Locate the cell with the specified text and output its [X, Y] center coordinate. 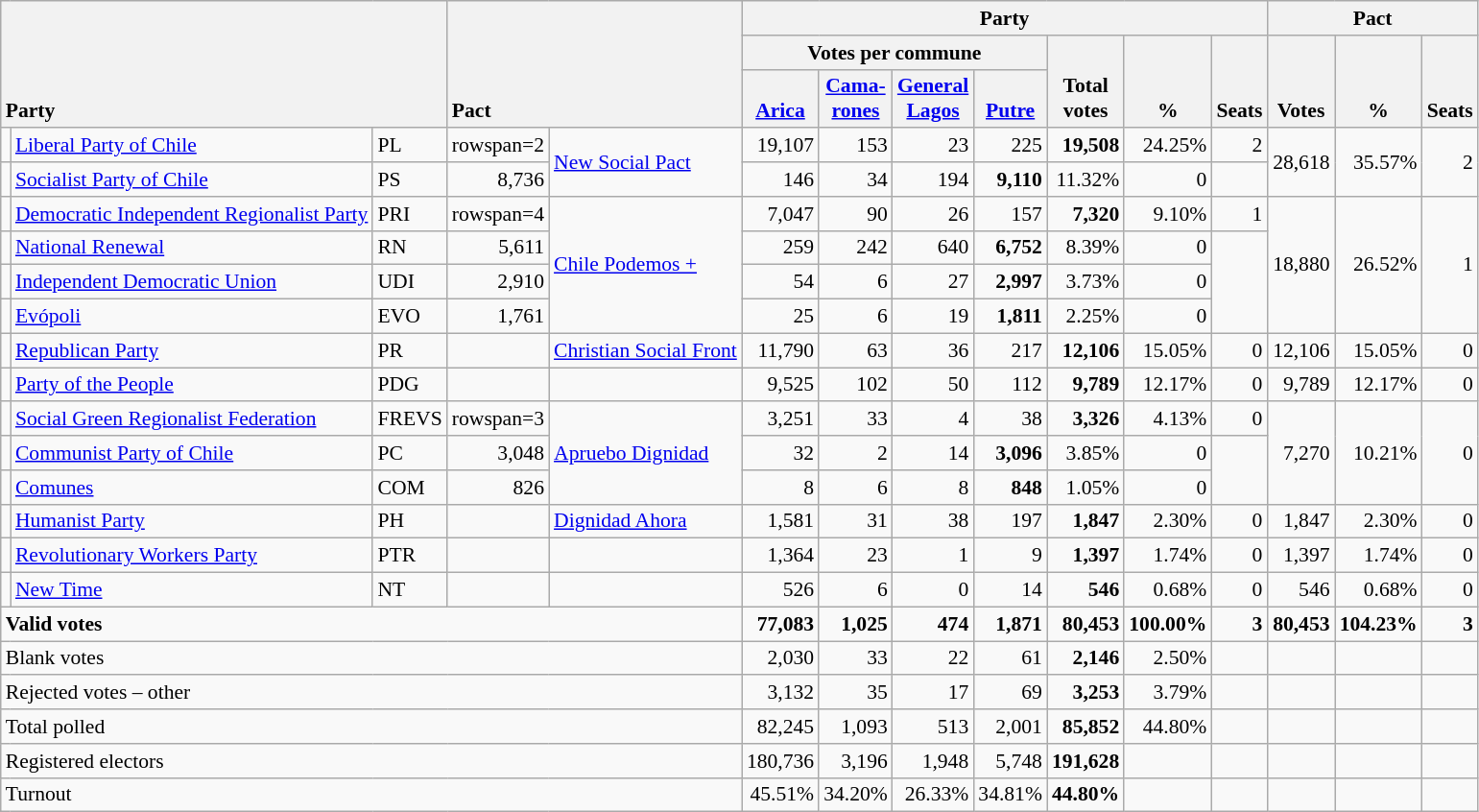
Revolutionary Workers Party [192, 556]
19,508 [1085, 146]
Liberal Party of Chile [192, 146]
rowspan=2 [498, 146]
4 [933, 419]
7,320 [1085, 214]
146 [780, 179]
85,852 [1085, 727]
26.33% [933, 795]
New Time [192, 590]
Registered electors [371, 761]
7,270 [1300, 453]
102 [856, 385]
1,581 [780, 521]
8,736 [498, 179]
17 [933, 693]
194 [933, 179]
26 [933, 214]
Socialist Party of Chile [192, 179]
PS [409, 179]
1,948 [933, 761]
34.20% [856, 795]
PTR [409, 556]
90 [856, 214]
513 [933, 727]
EVO [409, 317]
3.79% [1167, 693]
1,364 [780, 556]
112 [1010, 385]
3,048 [498, 453]
19 [933, 317]
2,001 [1010, 727]
Party of the People [192, 385]
NT [409, 590]
26.52% [1378, 265]
1,093 [856, 727]
7,047 [780, 214]
45.51% [780, 795]
31 [856, 521]
COM [409, 488]
640 [933, 248]
242 [856, 248]
9.10% [1167, 214]
1,871 [1010, 624]
2.25% [1085, 317]
180,736 [780, 761]
9 [1010, 556]
FREVS [409, 419]
2,146 [1085, 658]
PRI [409, 214]
3,251 [780, 419]
Rejected votes – other [371, 693]
1,761 [498, 317]
Dignidad Ahora [645, 521]
9,110 [1010, 179]
526 [780, 590]
34 [856, 179]
RN [409, 248]
Chile Podemos + [645, 265]
New Social Pact [645, 163]
Arica [780, 98]
2,997 [1010, 282]
69 [1010, 693]
rowspan=3 [498, 419]
Independent Democratic Union [192, 282]
Totalvotes [1085, 83]
35 [856, 693]
3.73% [1085, 282]
5,611 [498, 248]
3,326 [1085, 419]
Social Green Regionalist Federation [192, 419]
826 [498, 488]
104.23% [1378, 624]
Humanist Party [192, 521]
3,132 [780, 693]
1.05% [1085, 488]
22 [933, 658]
63 [856, 350]
24.25% [1167, 146]
50 [933, 385]
157 [1010, 214]
Democratic Independent Regionalist Party [192, 214]
Communist Party of Chile [192, 453]
18,880 [1300, 265]
Blank votes [371, 658]
Christian Social Front [645, 350]
Turnout [371, 795]
1,025 [856, 624]
36 [933, 350]
32 [780, 453]
19,107 [780, 146]
848 [1010, 488]
153 [856, 146]
197 [1010, 521]
3.85% [1085, 453]
10.21% [1378, 453]
National Renewal [192, 248]
2.50% [1167, 658]
27 [933, 282]
PDG [409, 385]
5,748 [1010, 761]
GeneralLagos [933, 98]
3,196 [856, 761]
Evópoli [192, 317]
PR [409, 350]
100.00% [1167, 624]
6,752 [1010, 248]
3,253 [1085, 693]
217 [1010, 350]
Apruebo Dignidad [645, 453]
61 [1010, 658]
35.57% [1378, 163]
77,083 [780, 624]
Valid votes [371, 624]
UDI [409, 282]
PH [409, 521]
1,811 [1010, 317]
474 [933, 624]
82,245 [780, 727]
2,030 [780, 658]
PL [409, 146]
28,618 [1300, 163]
9,525 [780, 385]
Total polled [371, 727]
Cama-rones [856, 98]
8.39% [1085, 248]
Republican Party [192, 350]
11,790 [780, 350]
Votes per commune [895, 53]
34.81% [1010, 795]
rowspan=4 [498, 214]
Votes [1300, 83]
11.32% [1085, 179]
54 [780, 282]
191,628 [1085, 761]
Comunes [192, 488]
Putre [1010, 98]
PC [409, 453]
25 [780, 317]
4.13% [1167, 419]
3,096 [1010, 453]
259 [780, 248]
2,910 [498, 282]
225 [1010, 146]
